Output the (x, y) coordinate of the center of the cell containing the given text.  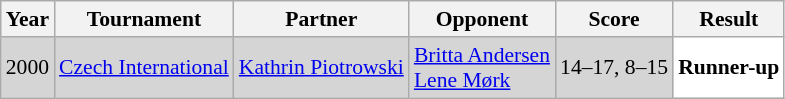
Runner-up (728, 68)
Tournament (144, 19)
Year (28, 19)
Britta Andersen Lene Mørk (482, 68)
14–17, 8–15 (614, 68)
2000 (28, 68)
Result (728, 19)
Opponent (482, 19)
Partner (322, 19)
Score (614, 19)
Kathrin Piotrowski (322, 68)
Czech International (144, 68)
